From the cell containing the given text, extract its center point as (x, y) coordinate. 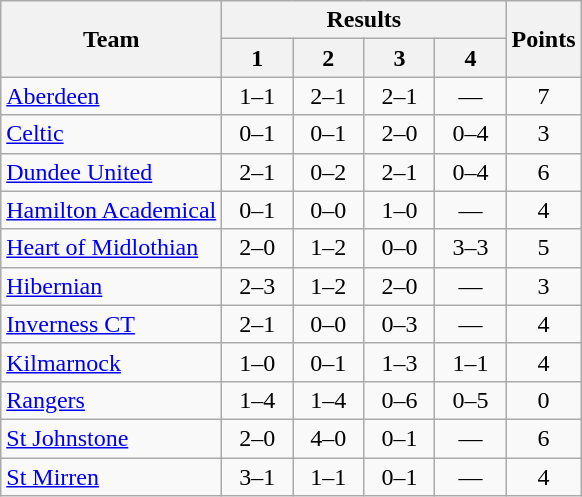
Celtic (112, 134)
Kilmarnock (112, 362)
3–3 (470, 248)
Points (544, 39)
4–0 (328, 438)
0–3 (400, 324)
St Johnstone (112, 438)
Team (112, 39)
Rangers (112, 400)
0 (544, 400)
Dundee United (112, 172)
5 (544, 248)
Hamilton Academical (112, 210)
St Mirren (112, 477)
1–3 (400, 362)
7 (544, 96)
2–3 (258, 286)
0–2 (328, 172)
2 (328, 58)
Heart of Midlothian (112, 248)
Results (364, 20)
0–6 (400, 400)
0–5 (470, 400)
3–1 (258, 477)
Aberdeen (112, 96)
Hibernian (112, 286)
Inverness CT (112, 324)
1 (258, 58)
